Pinpoint the cell where the given text exists, returning its [x, y] midpoint coordinate. 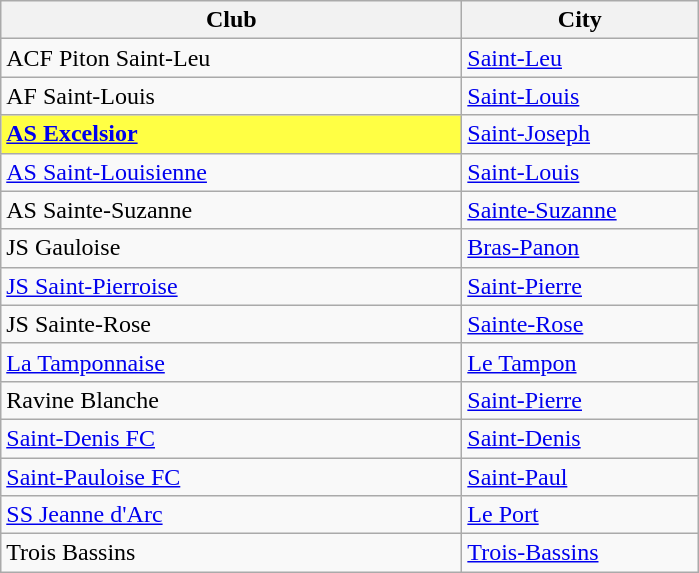
AS Excelsior [232, 134]
Trois Bassins [232, 553]
SS Jeanne d'Arc [232, 515]
Saint-Denis FC [232, 438]
Saint-Paul [580, 477]
City [580, 20]
Ravine Blanche [232, 400]
Saint-Joseph [580, 134]
Trois-Bassins [580, 553]
AS Sainte-Suzanne [232, 210]
Saint-Leu [580, 58]
AF Saint-Louis [232, 96]
Saint-Pauloise FC [232, 477]
JS Saint-Pierroise [232, 286]
Le Port [580, 515]
Le Tampon [580, 362]
La Tamponnaise [232, 362]
Sainte-Suzanne [580, 210]
ACF Piton Saint-Leu [232, 58]
Saint-Denis [580, 438]
Bras-Panon [580, 248]
AS Saint-Louisienne [232, 172]
JS Sainte-Rose [232, 324]
Club [232, 20]
Sainte-Rose [580, 324]
JS Gauloise [232, 248]
